Capture the cell that displays the provided text and extract its (X, Y) central coordinate. 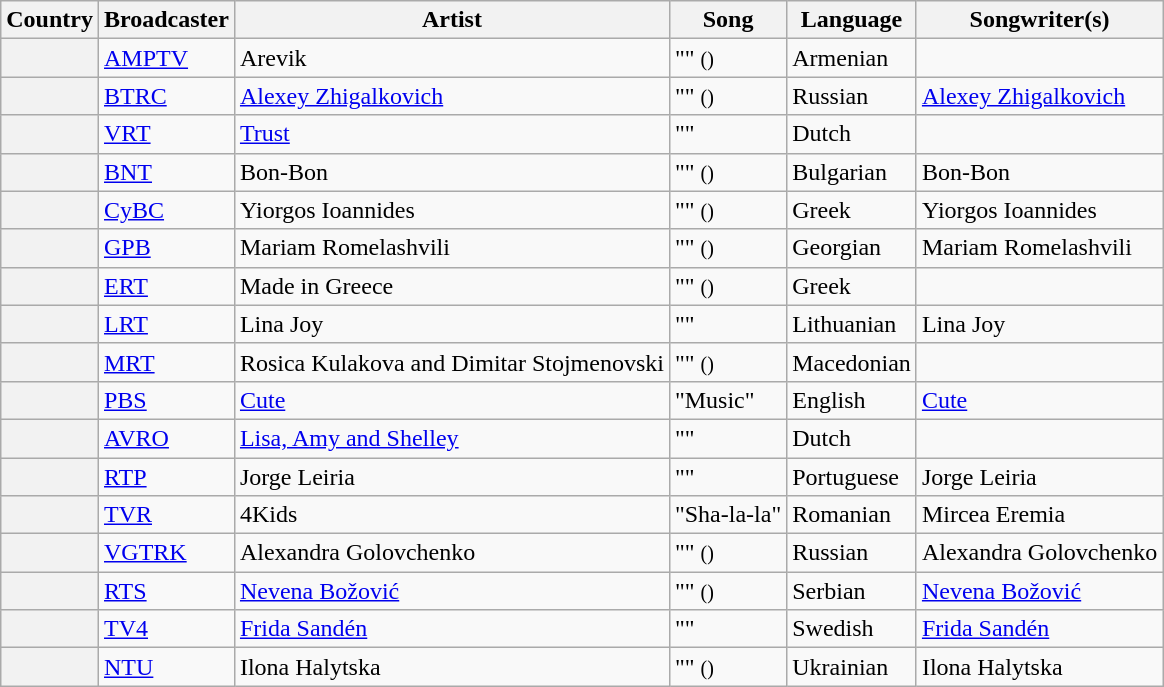
Armenian (852, 58)
Trust (452, 134)
MRT (166, 362)
"Sha-la-la" (728, 515)
Lithuanian (852, 324)
LRT (166, 324)
Serbian (852, 591)
Macedonian (852, 362)
Arevik (452, 58)
GPB (166, 248)
Lisa, Amy and Shelley (452, 438)
ERT (166, 286)
Songwriter(s) (1039, 20)
Made in Greece (452, 286)
Artist (452, 20)
TV4 (166, 629)
Portuguese (852, 477)
Romanian (852, 515)
VRT (166, 134)
BNT (166, 172)
RTS (166, 591)
VGTRK (166, 553)
Georgian (852, 248)
Ukrainian (852, 667)
Bulgarian (852, 172)
PBS (166, 400)
4Kids (452, 515)
Rosica Kulakova and Dimitar Stojmenovski (452, 362)
Swedish (852, 629)
NTU (166, 667)
RTP (166, 477)
"Music" (728, 400)
Country (50, 20)
Song (728, 20)
AVRO (166, 438)
Language (852, 20)
TVR (166, 515)
Broadcaster (166, 20)
AMPTV (166, 58)
BTRC (166, 96)
English (852, 400)
Mircea Eremia (1039, 515)
CyBC (166, 210)
